From the cell containing the given text, extract its center point as (X, Y) coordinate. 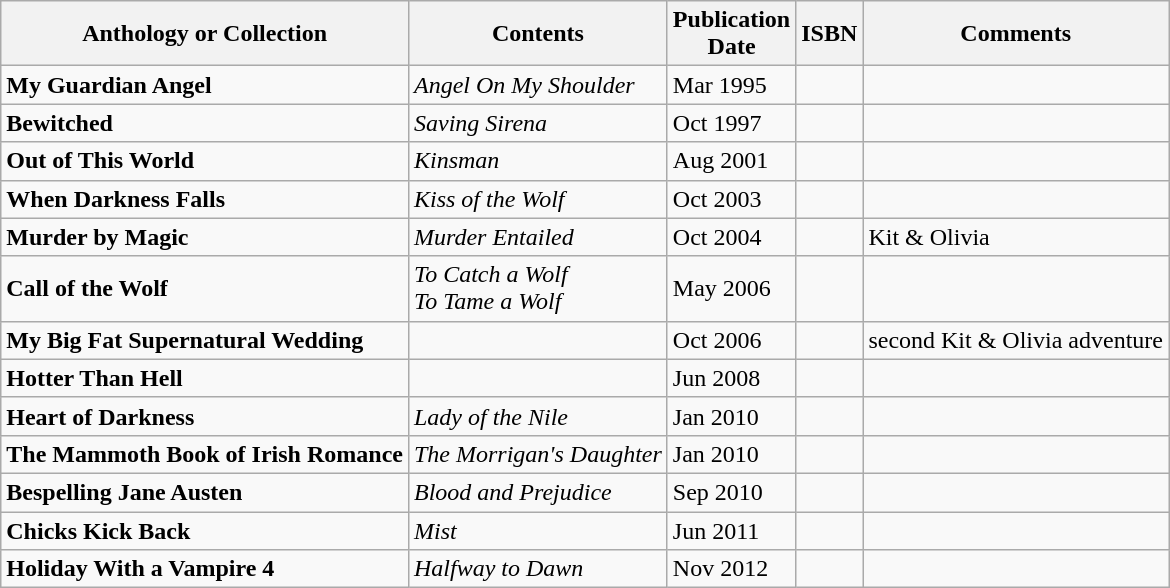
Mist (538, 531)
Mar 1995 (731, 85)
Heart of Darkness (205, 416)
Comments (1016, 34)
My Big Fat Supernatural Wedding (205, 340)
second Kit & Olivia adventure (1016, 340)
Out of This World (205, 161)
Contents (538, 34)
The Morrigan's Daughter (538, 454)
Kiss of the Wolf (538, 199)
Nov 2012 (731, 569)
Bewitched (205, 123)
When Darkness Falls (205, 199)
Holiday With a Vampire 4 (205, 569)
PublicationDate (731, 34)
Aug 2001 (731, 161)
May 2006 (731, 288)
Chicks Kick Back (205, 531)
Kinsman (538, 161)
Lady of the Nile (538, 416)
The Mammoth Book of Irish Romance (205, 454)
Kit & Olivia (1016, 237)
Sep 2010 (731, 492)
Bespelling Jane Austen (205, 492)
Anthology or Collection (205, 34)
To Catch a WolfTo Tame a Wolf (538, 288)
Oct 2004 (731, 237)
Oct 2006 (731, 340)
Blood and Prejudice (538, 492)
Angel On My Shoulder (538, 85)
Murder by Magic (205, 237)
Call of the Wolf (205, 288)
ISBN (830, 34)
Oct 2003 (731, 199)
Oct 1997 (731, 123)
Hotter Than Hell (205, 378)
Jun 2011 (731, 531)
My Guardian Angel (205, 85)
Saving Sirena (538, 123)
Halfway to Dawn (538, 569)
Jun 2008 (731, 378)
Murder Entailed (538, 237)
